Search for the cell housing the specified text and yield its (x, y) center coordinate. 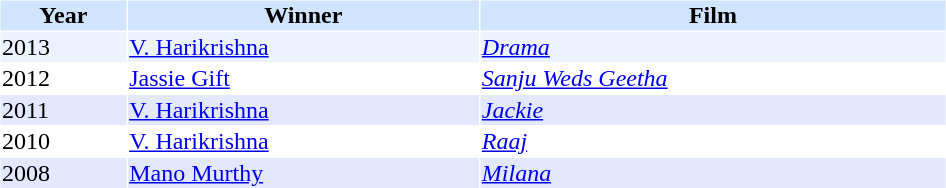
Film (712, 15)
Year (63, 15)
Mano Murthy (304, 173)
Drama (712, 47)
2010 (63, 141)
2012 (63, 79)
Raaj (712, 141)
2013 (63, 47)
Sanju Weds Geetha (712, 79)
2008 (63, 173)
Jackie (712, 110)
Jassie Gift (304, 79)
Winner (304, 15)
2011 (63, 110)
Milana (712, 173)
